Return the [X, Y] coordinate for the center point of the cell that contains the specified text.  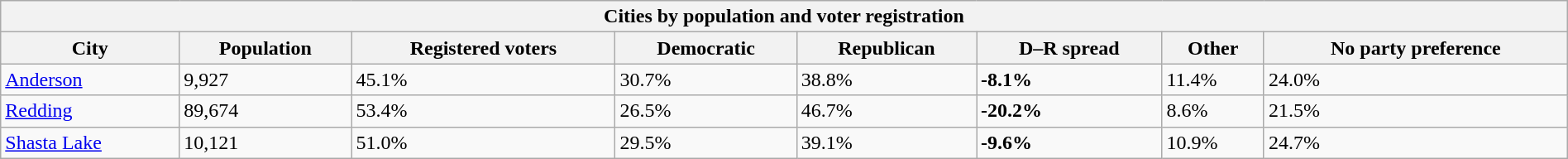
Registered voters [483, 48]
24.7% [1416, 142]
29.5% [706, 142]
Population [265, 48]
51.0% [483, 142]
City [90, 48]
Anderson [90, 79]
89,674 [265, 111]
10.9% [1213, 142]
53.4% [483, 111]
9,927 [265, 79]
45.1% [483, 79]
10,121 [265, 142]
46.7% [887, 111]
30.7% [706, 79]
24.0% [1416, 79]
Cities by population and voter registration [784, 17]
38.8% [887, 79]
8.6% [1213, 111]
-20.2% [1069, 111]
21.5% [1416, 111]
D–R spread [1069, 48]
No party preference [1416, 48]
Redding [90, 111]
-8.1% [1069, 79]
11.4% [1213, 79]
Other [1213, 48]
26.5% [706, 111]
39.1% [887, 142]
-9.6% [1069, 142]
Shasta Lake [90, 142]
Republican [887, 48]
Democratic [706, 48]
